Capture the cell that displays the provided text and extract its [x, y] central coordinate. 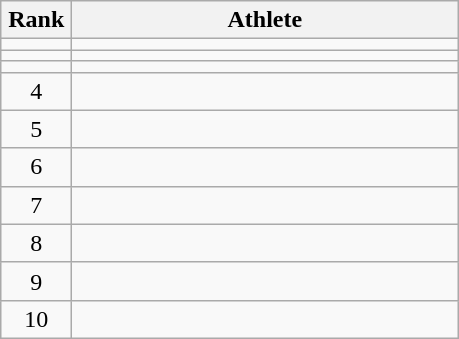
4 [36, 91]
9 [36, 281]
Rank [36, 20]
5 [36, 129]
8 [36, 243]
10 [36, 319]
6 [36, 167]
Athlete [265, 20]
7 [36, 205]
